Scan for the cell matching the given text and deliver its (x, y) coordinate at center. 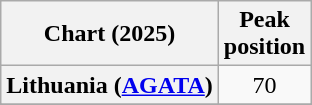
Chart (2025) (110, 34)
Lithuania (AGATA) (110, 85)
70 (264, 85)
Peakposition (264, 34)
